Return the [X, Y] coordinate for the center point of the cell that contains the specified text.  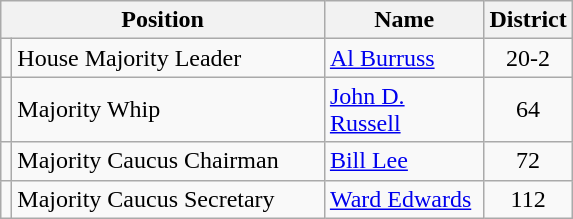
Ward Edwards [404, 199]
72 [528, 161]
112 [528, 199]
Majority Whip [168, 110]
Majority Caucus Secretary [168, 199]
District [528, 20]
John D. Russell [404, 110]
Majority Caucus Chairman [168, 161]
Name [404, 20]
Position [163, 20]
Al Burruss [404, 58]
Bill Lee [404, 161]
House Majority Leader [168, 58]
20-2 [528, 58]
64 [528, 110]
